Return (X, Y) of the center of cell containing provided text 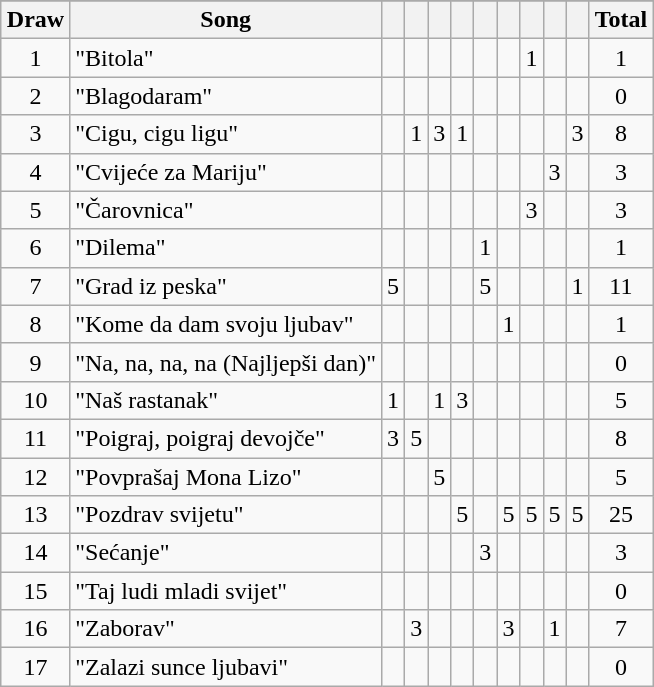
"Na, na, na, na (Najljepši dan)" (226, 362)
"Pozdrav svijetu" (226, 515)
"Zalazi sunce ljubavi" (226, 667)
6 (35, 248)
"Cvijeće za Mariju" (226, 172)
9 (35, 362)
"Poigraj, poigraj devojče" (226, 438)
16 (35, 629)
"Cigu, cigu ligu" (226, 134)
13 (35, 515)
4 (35, 172)
"Naš rastanak" (226, 400)
"Taj ludi mladi svijet" (226, 591)
"Dilema" (226, 248)
25 (621, 515)
2 (35, 96)
"Sećanje" (226, 553)
"Zaborav" (226, 629)
14 (35, 553)
15 (35, 591)
"Grad iz peska" (226, 286)
"Povprašaj Mona Lizo" (226, 477)
17 (35, 667)
10 (35, 400)
"Čarovnica" (226, 210)
"Bitola" (226, 58)
"Blagodaram" (226, 96)
Total (621, 20)
Song (226, 20)
12 (35, 477)
Draw (35, 20)
"Kome da dam svoju ljubav" (226, 324)
